Detect which cell encompasses the target text, then output its [x, y] center coordinate. 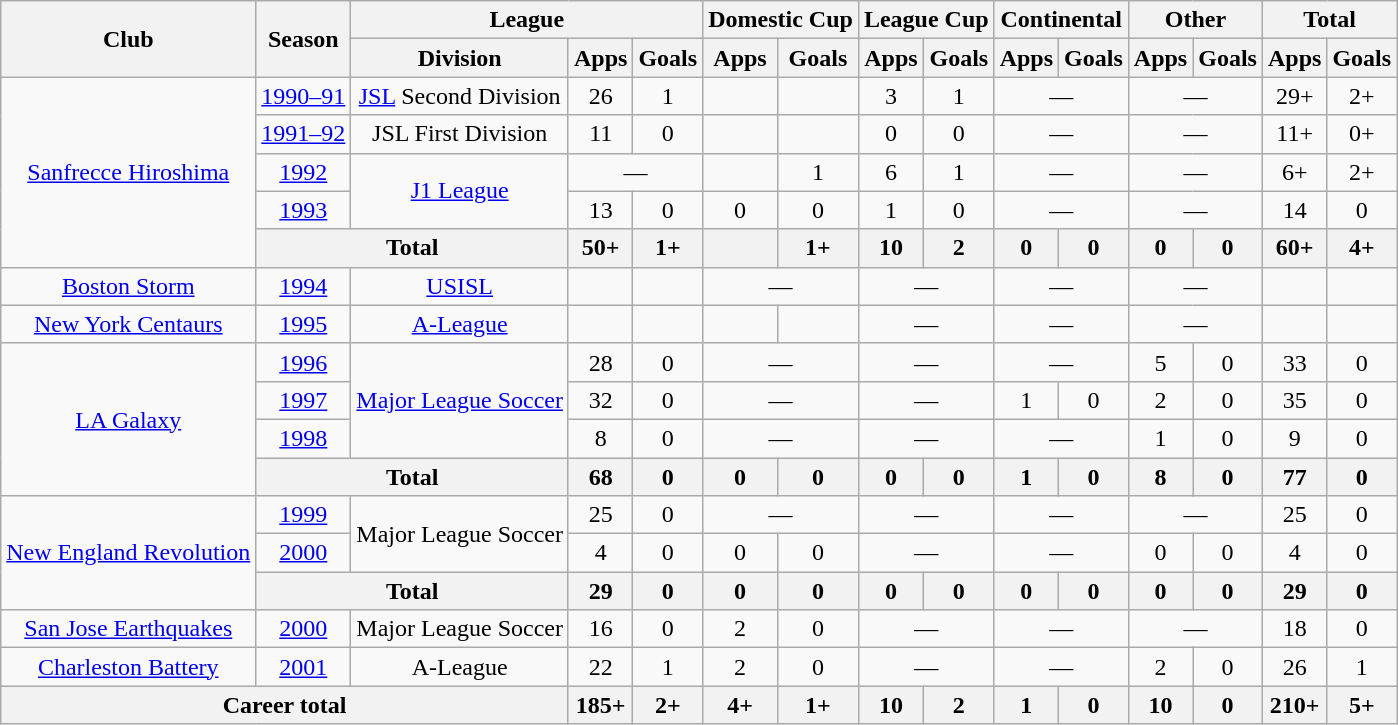
3 [890, 96]
1994 [304, 286]
50+ [600, 248]
Career total [285, 705]
35 [1294, 400]
60+ [1294, 248]
Sanfrecce Hiroshima [128, 172]
Other [1195, 20]
2001 [304, 667]
J1 League [460, 191]
6+ [1294, 172]
32 [600, 400]
LA Galaxy [128, 419]
6 [890, 172]
1997 [304, 400]
0+ [1362, 134]
1995 [304, 324]
11+ [1294, 134]
18 [1294, 629]
Division [460, 58]
New England Revolution [128, 553]
JSL First Division [460, 134]
1998 [304, 438]
San Jose Earthquakes [128, 629]
77 [1294, 477]
29+ [1294, 96]
1993 [304, 210]
Charleston Battery [128, 667]
14 [1294, 210]
210+ [1294, 705]
Season [304, 39]
1991–92 [304, 134]
JSL Second Division [460, 96]
Continental [1061, 20]
1992 [304, 172]
USISL [460, 286]
22 [600, 667]
9 [1294, 438]
New York Centaurs [128, 324]
5+ [1362, 705]
185+ [600, 705]
13 [600, 210]
68 [600, 477]
Domestic Cup [781, 20]
1999 [304, 515]
League [527, 20]
16 [600, 629]
28 [600, 362]
Club [128, 39]
1996 [304, 362]
League Cup [926, 20]
Boston Storm [128, 286]
33 [1294, 362]
5 [1160, 362]
11 [600, 134]
1990–91 [304, 96]
